Return (x, y) of the center of cell containing provided text 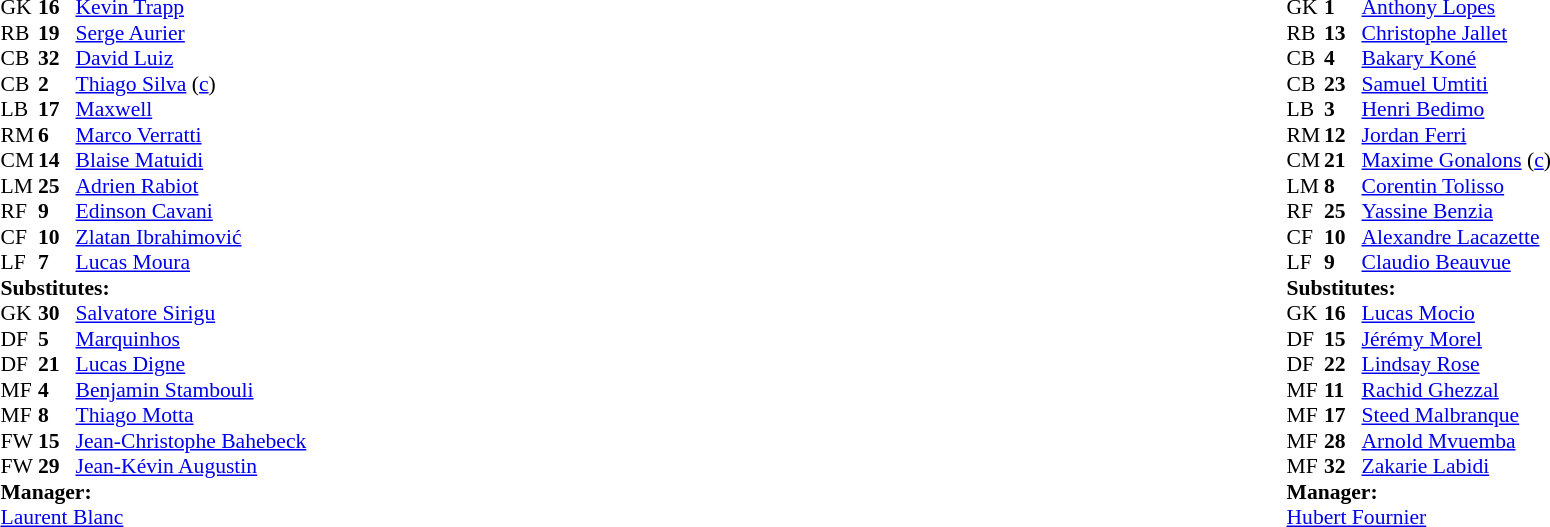
11 (1343, 390)
Lucas Digne (192, 365)
5 (57, 339)
12 (1343, 135)
3 (1343, 109)
30 (57, 313)
Maxwell (192, 109)
Benjamin Stambouli (192, 390)
Zlatan Ibrahimović (192, 237)
Jean-Christophe Bahebeck (192, 441)
Thiago Motta (192, 415)
Marquinhos (192, 339)
2 (57, 84)
Salvatore Sirigu (192, 313)
Serge Aurier (192, 33)
13 (1343, 33)
Adrien Rabiot (192, 186)
Jean-Kévin Augustin (192, 467)
Marco Verratti (192, 135)
22 (1343, 365)
Substitutes: (153, 288)
6 (57, 135)
28 (1343, 441)
Manager: (153, 492)
16 (1343, 313)
29 (57, 467)
Thiago Silva (c) (192, 84)
Edinson Cavani (192, 211)
David Luiz (192, 59)
14 (57, 161)
Blaise Matuidi (192, 161)
7 (57, 263)
23 (1343, 84)
Lucas Moura (192, 263)
19 (57, 33)
